Determine the (x, y) coordinate at the center of the cell enclosing the given text.  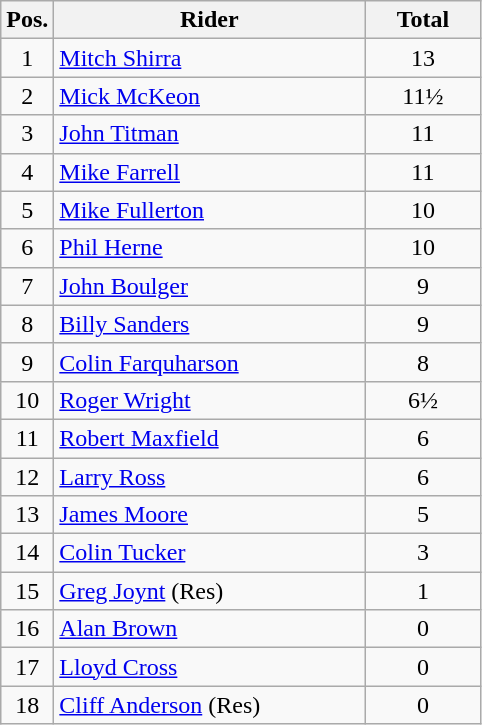
6½ (423, 400)
Greg Joynt (Res) (210, 591)
Mike Farrell (210, 172)
Larry Ross (210, 477)
Pos. (28, 20)
16 (28, 629)
Roger Wright (210, 400)
11½ (423, 96)
Mitch Shirra (210, 58)
Total (423, 20)
18 (28, 705)
15 (28, 591)
Cliff Anderson (Res) (210, 705)
Phil Herne (210, 248)
Lloyd Cross (210, 667)
12 (28, 477)
Colin Tucker (210, 553)
17 (28, 667)
Mick McKeon (210, 96)
4 (28, 172)
Mike Fullerton (210, 210)
Robert Maxfield (210, 438)
14 (28, 553)
John Boulger (210, 286)
2 (28, 96)
7 (28, 286)
Colin Farquharson (210, 362)
Alan Brown (210, 629)
John Titman (210, 134)
James Moore (210, 515)
Billy Sanders (210, 324)
Rider (210, 20)
